Identify which cell holds the provided text, then report its (X, Y) central coordinate. 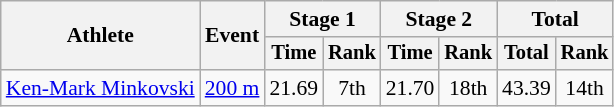
18th (468, 88)
43.39 (526, 88)
7th (352, 88)
21.69 (294, 88)
Stage 2 (439, 19)
Athlete (100, 36)
200 m (232, 88)
Ken-Mark Minkovski (100, 88)
Event (232, 36)
14th (585, 88)
21.70 (410, 88)
Stage 1 (322, 19)
